Scan for the cell matching the given text and deliver its (x, y) coordinate at center. 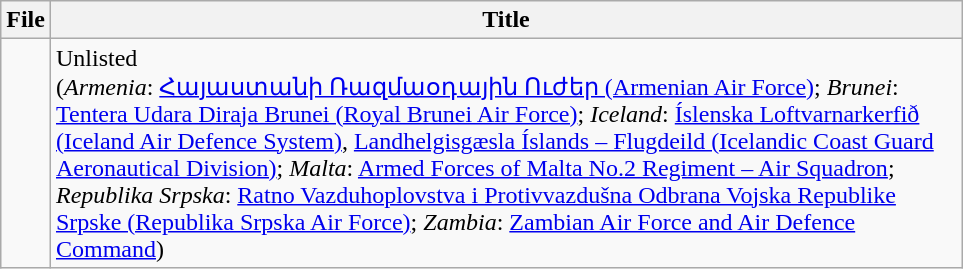
Title (506, 20)
File (26, 20)
